From the cell containing the given text, extract its center point as [X, Y] coordinate. 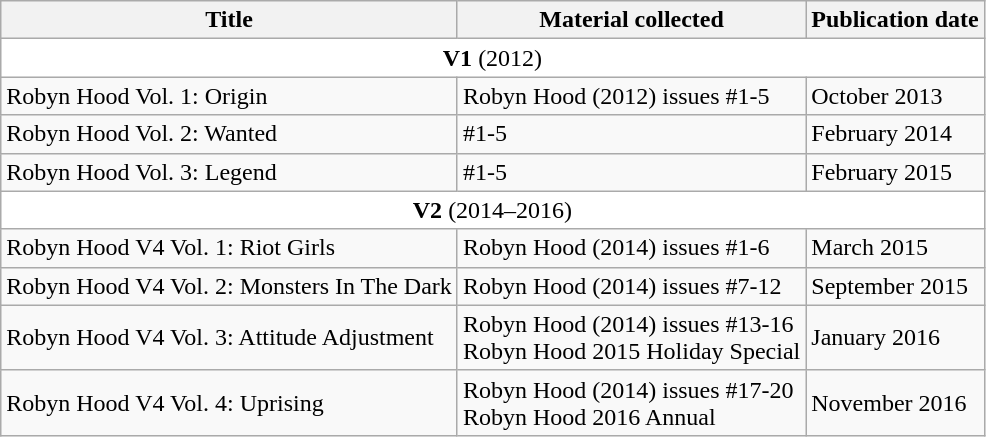
Robyn Hood V4 Vol. 4: Uprising [230, 402]
February 2014 [895, 134]
Publication date [895, 20]
Robyn Hood Vol. 2: Wanted [230, 134]
February 2015 [895, 172]
November 2016 [895, 402]
Title [230, 20]
Robyn Hood (2014) issues #17-20 Robyn Hood 2016 Annual [631, 402]
Robyn Hood V4 Vol. 2: Monsters In The Dark [230, 286]
October 2013 [895, 96]
V2 (2014–2016) [492, 210]
Robyn Hood (2014) issues #13-16 Robyn Hood 2015 Holiday Special [631, 338]
V1 (2012) [492, 58]
Robyn Hood (2014) issues #7-12 [631, 286]
March 2015 [895, 248]
Robyn Hood V4 Vol. 3: Attitude Adjustment [230, 338]
September 2015 [895, 286]
Robyn Hood (2012) issues #1-5 [631, 96]
Robyn Hood Vol. 3: Legend [230, 172]
Robyn Hood V4 Vol. 1: Riot Girls [230, 248]
Material collected [631, 20]
January 2016 [895, 338]
Robyn Hood (2014) issues #1-6 [631, 248]
Robyn Hood Vol. 1: Origin [230, 96]
